Detect which cell encompasses the target text, then output its (x, y) center coordinate. 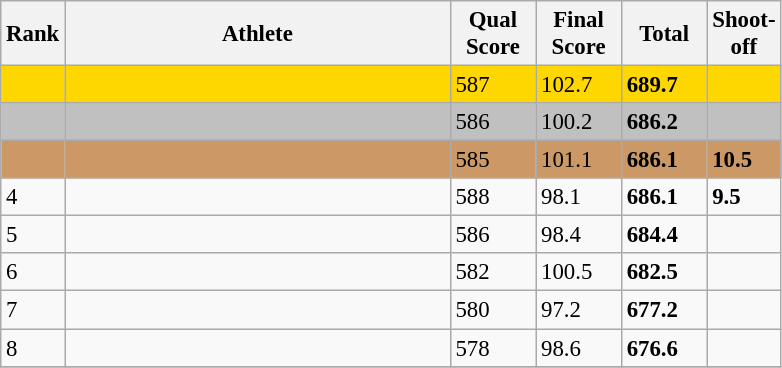
100.5 (579, 273)
98.6 (579, 348)
Total (664, 34)
97.2 (579, 310)
Rank (33, 34)
8 (33, 348)
100.2 (579, 122)
7 (33, 310)
101.1 (579, 160)
Shoot-off (744, 34)
9.5 (744, 197)
582 (493, 273)
10.5 (744, 160)
677.2 (664, 310)
Qual Score (493, 34)
588 (493, 197)
Final Score (579, 34)
676.6 (664, 348)
580 (493, 310)
578 (493, 348)
585 (493, 160)
587 (493, 85)
5 (33, 235)
686.2 (664, 122)
6 (33, 273)
684.4 (664, 235)
4 (33, 197)
689.7 (664, 85)
98.1 (579, 197)
682.5 (664, 273)
Athlete (258, 34)
102.7 (579, 85)
98.4 (579, 235)
